Pinpoint the cell where the given text exists, returning its (X, Y) midpoint coordinate. 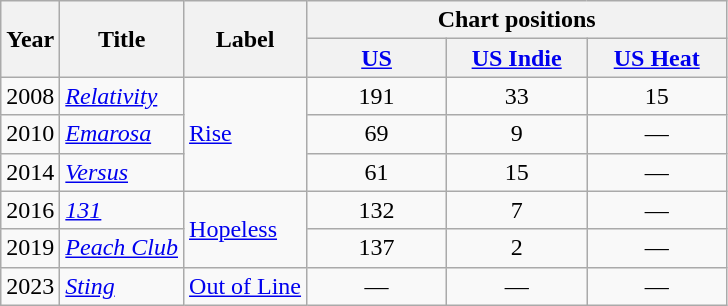
US (377, 58)
132 (377, 210)
US Heat (657, 58)
2016 (30, 210)
7 (517, 210)
Versus (122, 172)
Out of Line (246, 286)
2 (517, 248)
2023 (30, 286)
Label (246, 39)
Peach Club (122, 248)
137 (377, 248)
Rise (246, 134)
2019 (30, 248)
Chart positions (517, 20)
Sting (122, 286)
Hopeless (246, 229)
Relativity (122, 96)
191 (377, 96)
2008 (30, 96)
Title (122, 39)
61 (377, 172)
2010 (30, 134)
Emarosa (122, 134)
2014 (30, 172)
9 (517, 134)
69 (377, 134)
Year (30, 39)
131 (122, 210)
US Indie (517, 58)
33 (517, 96)
